Provide the (x, y) coordinate of the cell's center where the given text is located.  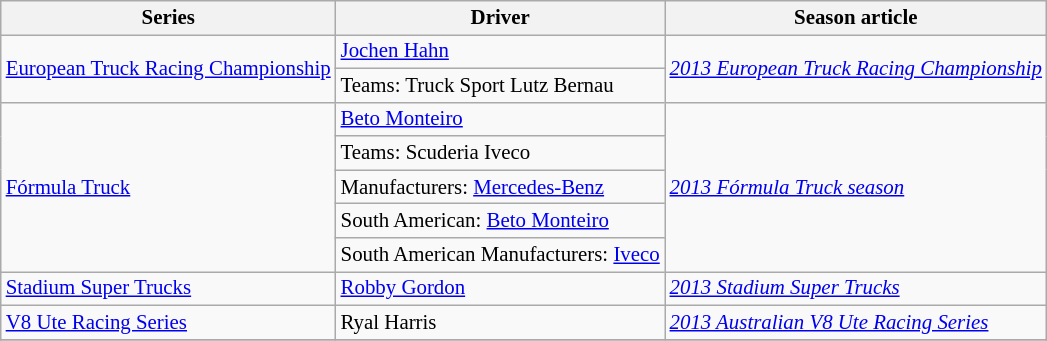
2013 European Truck Racing Championship (856, 68)
V8 Ute Racing Series (168, 322)
South American: Beto Monteiro (500, 221)
Fórmula Truck (168, 186)
Season article (856, 18)
Teams: Scuderia Iveco (500, 153)
Jochen Hahn (500, 51)
European Truck Racing Championship (168, 68)
2013 Australian V8 Ute Racing Series (856, 322)
Manufacturers: Mercedes-Benz (500, 187)
Stadium Super Trucks (168, 288)
South American Manufacturers: Iveco (500, 255)
Robby Gordon (500, 288)
Series (168, 18)
Driver (500, 18)
Beto Monteiro (500, 119)
Ryal Harris (500, 322)
2013 Fórmula Truck season (856, 186)
2013 Stadium Super Trucks (856, 288)
Teams: Truck Sport Lutz Bernau (500, 85)
